Scan for the cell matching the given text and deliver its (x, y) coordinate at center. 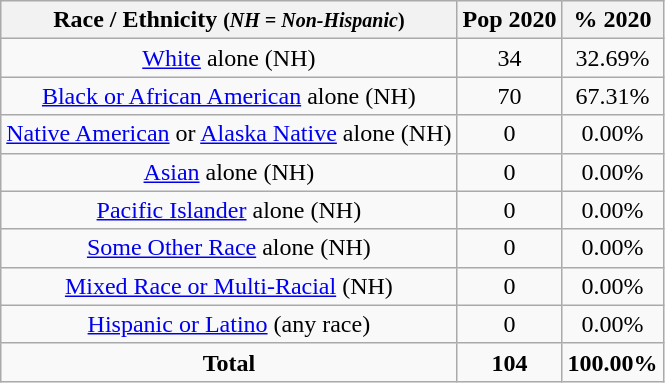
Native American or Alaska Native alone (NH) (229, 134)
Pacific Islander alone (NH) (229, 210)
White alone (NH) (229, 58)
34 (510, 58)
Asian alone (NH) (229, 172)
Pop 2020 (510, 20)
Some Other Race alone (NH) (229, 248)
% 2020 (612, 20)
70 (510, 96)
32.69% (612, 58)
Hispanic or Latino (any race) (229, 324)
Race / Ethnicity (NH = Non-Hispanic) (229, 20)
104 (510, 362)
100.00% (612, 362)
67.31% (612, 96)
Black or African American alone (NH) (229, 96)
Mixed Race or Multi-Racial (NH) (229, 286)
Total (229, 362)
